Scan for the cell matching the given text and deliver its (X, Y) coordinate at center. 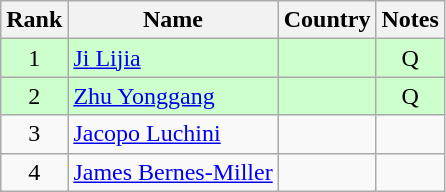
2 (34, 96)
3 (34, 134)
1 (34, 58)
Name (173, 20)
Country (327, 20)
Rank (34, 20)
Ji Lijia (173, 58)
Notes (410, 20)
James Bernes-Miller (173, 172)
Zhu Yonggang (173, 96)
4 (34, 172)
Jacopo Luchini (173, 134)
